Locate the cell with the specified text and output its [x, y] center coordinate. 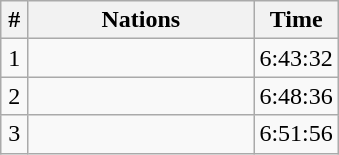
1 [14, 58]
Time [296, 20]
# [14, 20]
2 [14, 96]
6:43:32 [296, 58]
3 [14, 134]
6:51:56 [296, 134]
Nations [141, 20]
6:48:36 [296, 96]
